Detect which cell encompasses the target text, then output its [X, Y] center coordinate. 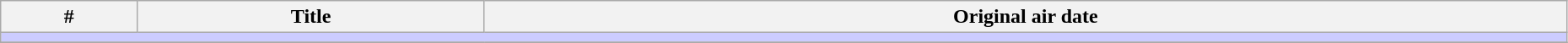
Title [311, 17]
Original air date [1026, 17]
# [69, 17]
